From the cell containing the given text, extract its center point as (x, y) coordinate. 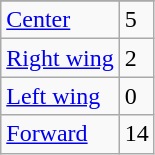
Right wing (60, 58)
Center (60, 20)
14 (136, 134)
2 (136, 58)
Left wing (60, 96)
Forward (60, 134)
5 (136, 20)
0 (136, 96)
